Return [x, y] of the center of cell containing provided text 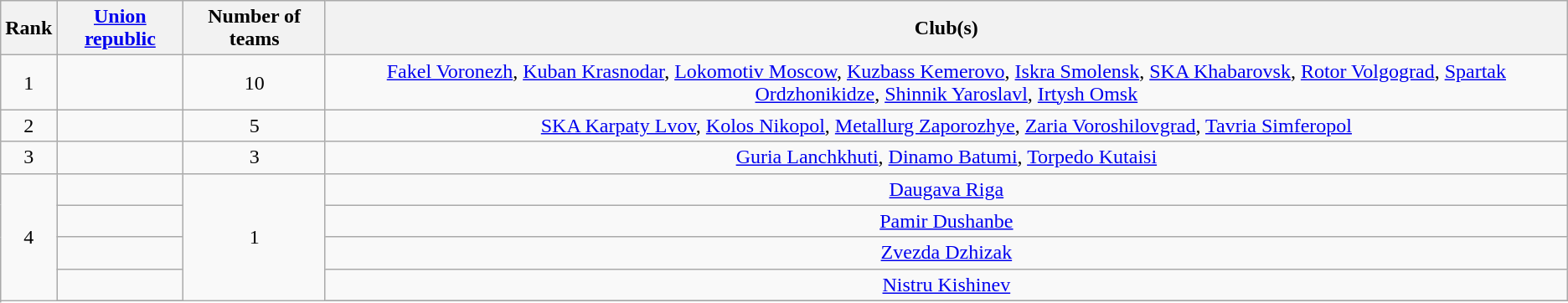
Daugava Riga [946, 189]
Guria Lanchkhuti, Dinamo Batumi, Torpedo Kutaisi [946, 157]
10 [255, 82]
5 [255, 126]
4 [28, 237]
Nistru Kishinev [946, 285]
Rank [28, 28]
SKA Karpaty Lvov, Kolos Nikopol, Metallurg Zaporozhye, Zaria Voroshilovgrad, Tavria Simferopol [946, 126]
Zvezda Dzhizak [946, 253]
Club(s) [946, 28]
Number of teams [255, 28]
Union republic [121, 28]
Pamir Dushanbe [946, 221]
2 [28, 126]
